For the text-containing cell, return its midpoint in [x, y] coordinate format. 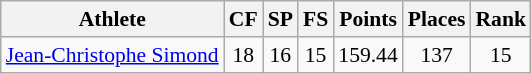
SP [280, 19]
16 [280, 55]
18 [244, 55]
CF [244, 19]
Jean-Christophe Simond [112, 55]
Places [437, 19]
Points [368, 19]
137 [437, 55]
Rank [500, 19]
159.44 [368, 55]
Athlete [112, 19]
FS [316, 19]
